Output the (X, Y) coordinate of the center of the cell containing the given text.  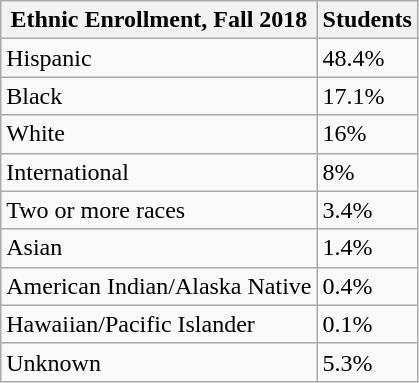
0.1% (367, 324)
5.3% (367, 362)
Unknown (159, 362)
8% (367, 172)
0.4% (367, 286)
16% (367, 134)
17.1% (367, 96)
1.4% (367, 248)
Black (159, 96)
Hawaiian/Pacific Islander (159, 324)
Ethnic Enrollment, Fall 2018 (159, 20)
American Indian/Alaska Native (159, 286)
Two or more races (159, 210)
Students (367, 20)
Hispanic (159, 58)
International (159, 172)
48.4% (367, 58)
White (159, 134)
Asian (159, 248)
3.4% (367, 210)
